Detect which cell encompasses the target text, then output its [x, y] center coordinate. 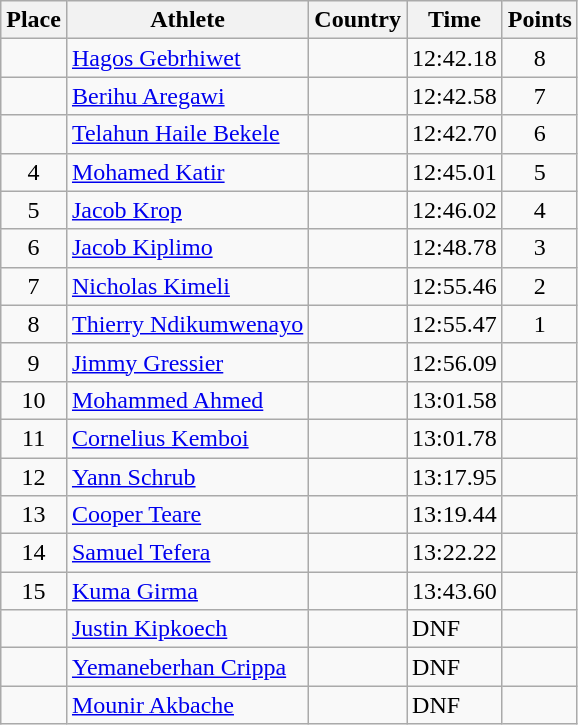
15 [34, 591]
1 [540, 324]
Cornelius Kemboi [187, 438]
Yann Schrub [187, 477]
Samuel Tefera [187, 553]
12:42.70 [455, 134]
13:43.60 [455, 591]
Nicholas Kimeli [187, 286]
Jacob Krop [187, 210]
14 [34, 553]
12:55.47 [455, 324]
Berihu Aregawi [187, 96]
Telahun Haile Bekele [187, 134]
3 [540, 248]
12:42.18 [455, 58]
Athlete [187, 20]
Points [540, 20]
Cooper Teare [187, 515]
11 [34, 438]
12:48.78 [455, 248]
Mohammed Ahmed [187, 400]
Time [455, 20]
Country [358, 20]
12:42.58 [455, 96]
12:56.09 [455, 362]
13:19.44 [455, 515]
Jimmy Gressier [187, 362]
13:01.78 [455, 438]
12:46.02 [455, 210]
13 [34, 515]
12:55.46 [455, 286]
Place [34, 20]
12 [34, 477]
2 [540, 286]
9 [34, 362]
13:01.58 [455, 400]
12:45.01 [455, 172]
Justin Kipkoech [187, 629]
Jacob Kiplimo [187, 248]
Mohamed Katir [187, 172]
Kuma Girma [187, 591]
13:17.95 [455, 477]
Mounir Akbache [187, 705]
Hagos Gebrhiwet [187, 58]
10 [34, 400]
Thierry Ndikumwenayo [187, 324]
Yemaneberhan Crippa [187, 667]
13:22.22 [455, 553]
